Detect which cell encompasses the target text, then output its (x, y) center coordinate. 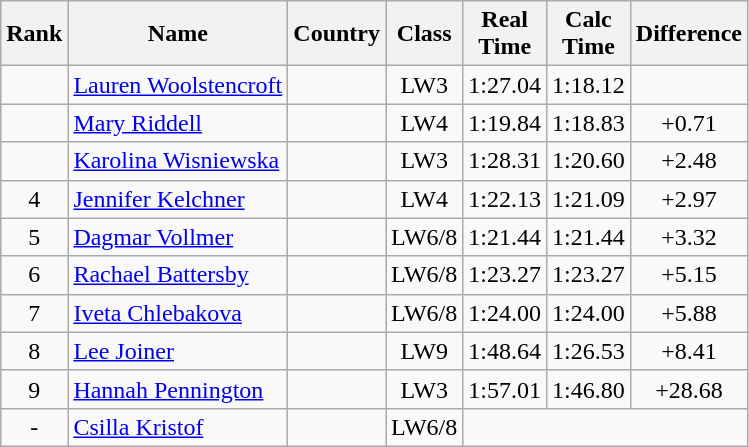
Csilla Kristof (178, 427)
RealTime (505, 34)
7 (34, 313)
1:21.09 (589, 199)
Jennifer Kelchner (178, 199)
+2.97 (688, 199)
+5.15 (688, 275)
Mary Riddell (178, 123)
+28.68 (688, 389)
9 (34, 389)
5 (34, 237)
1:26.53 (589, 351)
1:22.13 (505, 199)
1:19.84 (505, 123)
Dagmar Vollmer (178, 237)
1:48.64 (505, 351)
1:18.12 (589, 85)
Lauren Woolstencroft (178, 85)
Iveta Chlebakova (178, 313)
1:20.60 (589, 161)
+0.71 (688, 123)
1:27.04 (505, 85)
LW9 (424, 351)
+2.48 (688, 161)
Karolina Wisniewska (178, 161)
8 (34, 351)
+3.32 (688, 237)
Difference (688, 34)
1:46.80 (589, 389)
Class (424, 34)
1:18.83 (589, 123)
4 (34, 199)
+5.88 (688, 313)
1:57.01 (505, 389)
+8.41 (688, 351)
Name (178, 34)
Lee Joiner (178, 351)
- (34, 427)
Rachael Battersby (178, 275)
Rank (34, 34)
6 (34, 275)
CalcTime (589, 34)
Country (337, 34)
1:28.31 (505, 161)
Hannah Pennington (178, 389)
